Return [X, Y] of the center of cell containing provided text 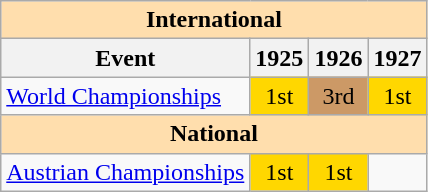
3rd [338, 96]
National [214, 134]
1926 [338, 58]
World Championships [126, 96]
1925 [280, 58]
1927 [398, 58]
Austrian Championships [126, 172]
Event [126, 58]
International [214, 20]
